From the cell containing the given text, extract its center point as (X, Y) coordinate. 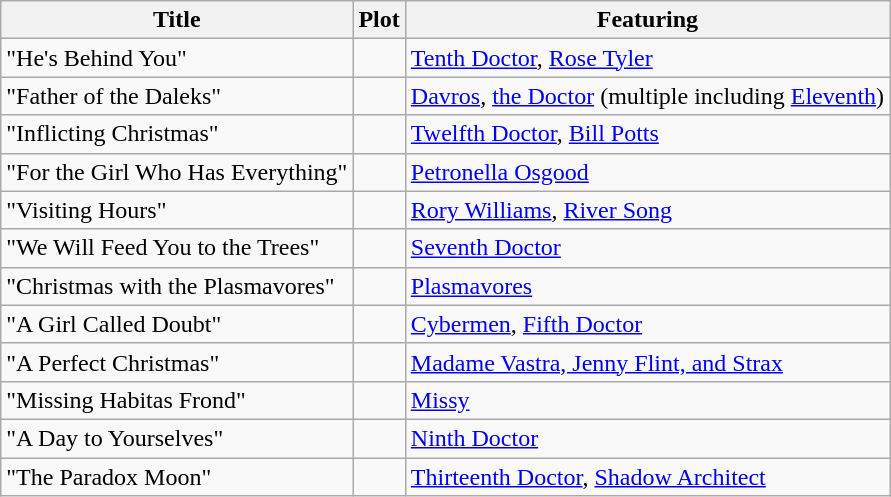
Ninth Doctor (647, 438)
"We Will Feed You to the Trees" (177, 248)
Madame Vastra, Jenny Flint, and Strax (647, 362)
Cybermen, Fifth Doctor (647, 324)
Plot (379, 20)
"A Day to Yourselves" (177, 438)
"A Perfect Christmas" (177, 362)
"Father of the Daleks" (177, 96)
Davros, the Doctor (multiple including Eleventh) (647, 96)
"Missing Habitas Frond" (177, 400)
Twelfth Doctor, Bill Potts (647, 134)
Rory Williams, River Song (647, 210)
"For the Girl Who Has Everything" (177, 172)
Seventh Doctor (647, 248)
"He's Behind You" (177, 58)
"Inflicting Christmas" (177, 134)
Missy (647, 400)
"Visiting Hours" (177, 210)
Plasmavores (647, 286)
Title (177, 20)
Petronella Osgood (647, 172)
"The Paradox Moon" (177, 477)
"Christmas with the Plasmavores" (177, 286)
"A Girl Called Doubt" (177, 324)
Featuring (647, 20)
Thirteenth Doctor, Shadow Architect (647, 477)
Tenth Doctor, Rose Tyler (647, 58)
